Return [X, Y] of the center of cell containing provided text 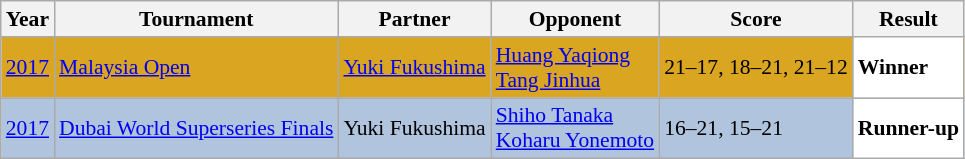
Tournament [196, 19]
21–17, 18–21, 21–12 [756, 68]
Opponent [575, 19]
Result [908, 19]
Shiho Tanaka Koharu Yonemoto [575, 128]
Winner [908, 68]
Score [756, 19]
Partner [414, 19]
Year [28, 19]
Dubai World Superseries Finals [196, 128]
Huang Yaqiong Tang Jinhua [575, 68]
16–21, 15–21 [756, 128]
Runner-up [908, 128]
Malaysia Open [196, 68]
